Return the (X, Y) coordinate for the center point of the cell that contains the specified text.  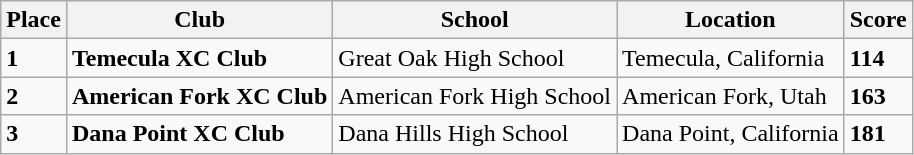
2 (34, 96)
Dana Hills High School (475, 134)
American Fork High School (475, 96)
3 (34, 134)
Location (731, 20)
Dana Point, California (731, 134)
Temecula, California (731, 58)
1 (34, 58)
Score (878, 20)
163 (878, 96)
American Fork, Utah (731, 96)
Great Oak High School (475, 58)
Dana Point XC Club (199, 134)
School (475, 20)
181 (878, 134)
Club (199, 20)
American Fork XC Club (199, 96)
Temecula XC Club (199, 58)
114 (878, 58)
Place (34, 20)
